Search for the cell housing the specified text and yield its [X, Y] center coordinate. 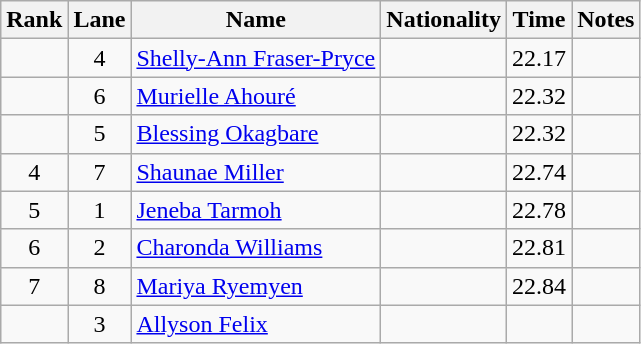
22.84 [540, 286]
Allyson Felix [256, 324]
Rank [34, 20]
22.81 [540, 248]
Jeneba Tarmoh [256, 210]
Shaunae Miller [256, 172]
Murielle Ahouré [256, 96]
3 [100, 324]
Shelly-Ann Fraser-Pryce [256, 58]
2 [100, 248]
22.78 [540, 210]
22.17 [540, 58]
1 [100, 210]
22.74 [540, 172]
Lane [100, 20]
Notes [606, 20]
Charonda Williams [256, 248]
Nationality [444, 20]
8 [100, 286]
Name [256, 20]
Blessing Okagbare [256, 134]
Mariya Ryemyen [256, 286]
Time [540, 20]
